From the cell containing the given text, extract its center point as [X, Y] coordinate. 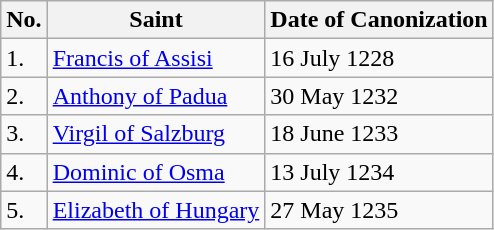
No. [24, 20]
27 May 1235 [379, 210]
30 May 1232 [379, 96]
Virgil of Salzburg [156, 134]
2. [24, 96]
Elizabeth of Hungary [156, 210]
13 July 1234 [379, 172]
4. [24, 172]
3. [24, 134]
Anthony of Padua [156, 96]
5. [24, 210]
Date of Canonization [379, 20]
Francis of Assisi [156, 58]
16 July 1228 [379, 58]
Saint [156, 20]
18 June 1233 [379, 134]
1. [24, 58]
Dominic of Osma [156, 172]
